From the cell containing the given text, extract its center point as [x, y] coordinate. 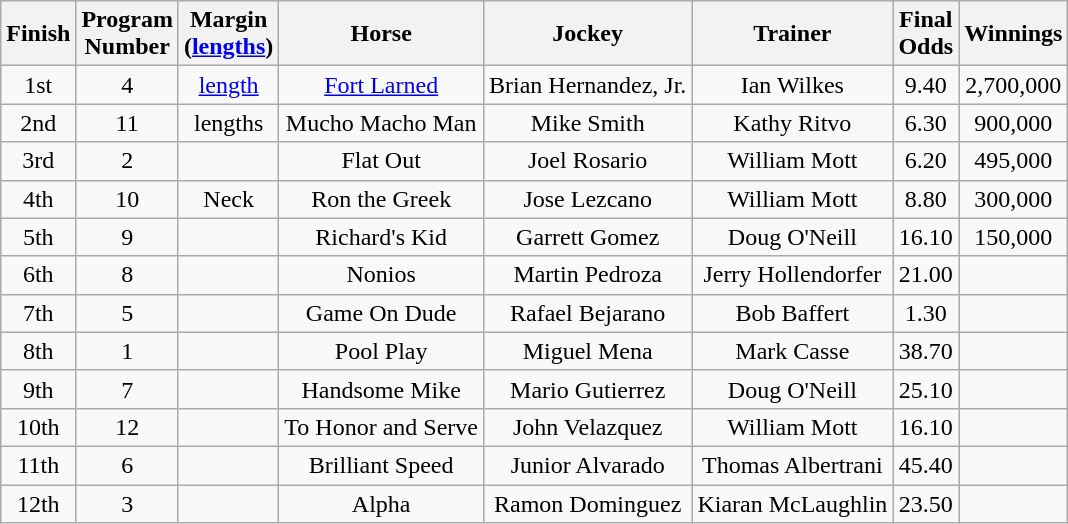
300,000 [1014, 199]
Trainer [792, 34]
Alpha [382, 503]
Margin(lengths) [228, 34]
10th [38, 427]
Handsome Mike [382, 389]
5th [38, 237]
Martin Pedroza [588, 275]
John Velazquez [588, 427]
Ramon Dominguez [588, 503]
8th [38, 351]
Rafael Bejarano [588, 313]
Thomas Albertrani [792, 465]
Joel Rosario [588, 161]
Mario Gutierrez [588, 389]
Fort Larned [382, 85]
Mark Casse [792, 351]
Flat Out [382, 161]
1.30 [926, 313]
4th [38, 199]
12th [38, 503]
8.80 [926, 199]
lengths [228, 123]
Garrett Gomez [588, 237]
Brian Hernandez, Jr. [588, 85]
Kathy Ritvo [792, 123]
10 [128, 199]
900,000 [1014, 123]
Ian Wilkes [792, 85]
5 [128, 313]
23.50 [926, 503]
Jerry Hollendorfer [792, 275]
11 [128, 123]
2,700,000 [1014, 85]
Horse [382, 34]
1st [38, 85]
9th [38, 389]
3 [128, 503]
Jose Lezcano [588, 199]
Kiaran McLaughlin [792, 503]
7th [38, 313]
Richard's Kid [382, 237]
7 [128, 389]
To Honor and Serve [382, 427]
9.40 [926, 85]
Mike Smith [588, 123]
495,000 [1014, 161]
Miguel Mena [588, 351]
Finish [38, 34]
21.00 [926, 275]
25.10 [926, 389]
Pool Play [382, 351]
2nd [38, 123]
11th [38, 465]
6 [128, 465]
Bob Baffert [792, 313]
Winnings [1014, 34]
8 [128, 275]
ProgramNumber [128, 34]
2 [128, 161]
45.40 [926, 465]
length [228, 85]
9 [128, 237]
Ron the Greek [382, 199]
6th [38, 275]
Nonios [382, 275]
Neck [228, 199]
1 [128, 351]
12 [128, 427]
150,000 [1014, 237]
Mucho Macho Man [382, 123]
Game On Dude [382, 313]
6.30 [926, 123]
4 [128, 85]
38.70 [926, 351]
Junior Alvarado [588, 465]
Final Odds [926, 34]
3rd [38, 161]
6.20 [926, 161]
Brilliant Speed [382, 465]
Jockey [588, 34]
